Output the (x, y) coordinate of the center of the cell containing the given text.  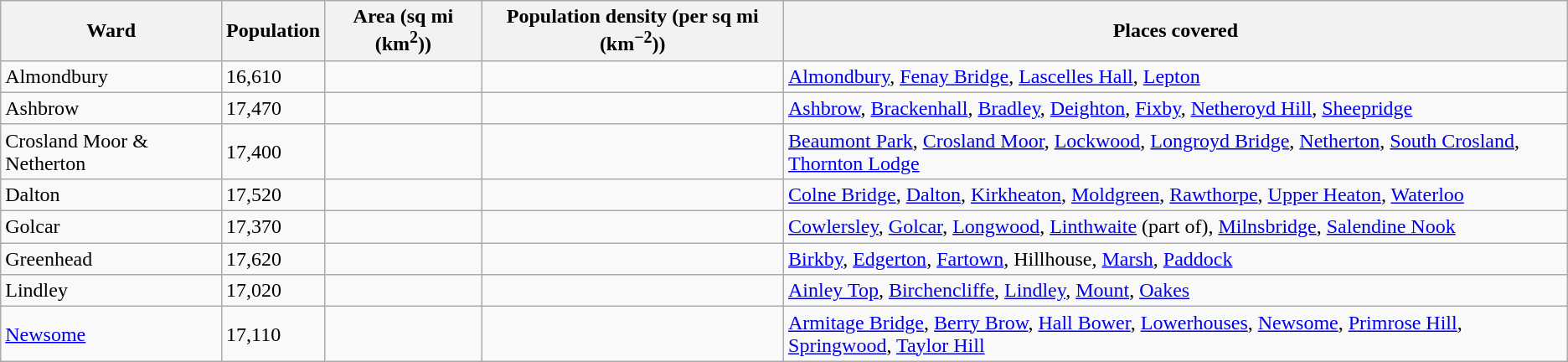
17,110 (273, 334)
Newsome (111, 334)
Places covered (1176, 31)
Ainley Top, Birchencliffe, Lindley, Mount, Oakes (1176, 291)
Almondbury, Fenay Bridge, Lascelles Hall, Lepton (1176, 76)
17,620 (273, 259)
Area (sq mi (km2)) (404, 31)
Birkby, Edgerton, Fartown, Hillhouse, Marsh, Paddock (1176, 259)
Armitage Bridge, Berry Brow, Hall Bower, Lowerhouses, Newsome, Primrose Hill, Springwood, Taylor Hill (1176, 334)
Ward (111, 31)
Ashbrow (111, 108)
Almondbury (111, 76)
Golcar (111, 227)
16,610 (273, 76)
17,520 (273, 194)
Dalton (111, 194)
17,370 (273, 227)
Ashbrow, Brackenhall, Bradley, Deighton, Fixby, Netheroyd Hill, Sheepridge (1176, 108)
Greenhead (111, 259)
Beaumont Park, Crosland Moor, Lockwood, Longroyd Bridge, Netherton, South Crosland, Thornton Lodge (1176, 151)
Crosland Moor & Netherton (111, 151)
Colne Bridge, Dalton, Kirkheaton, Moldgreen, Rawthorpe, Upper Heaton, Waterloo (1176, 194)
17,400 (273, 151)
Cowlersley, Golcar, Longwood, Linthwaite (part of), Milnsbridge, Salendine Nook (1176, 227)
Population (273, 31)
17,470 (273, 108)
17,020 (273, 291)
Lindley (111, 291)
Population density (per sq mi (km−2)) (633, 31)
